For the text-containing cell, return its midpoint in [x, y] coordinate format. 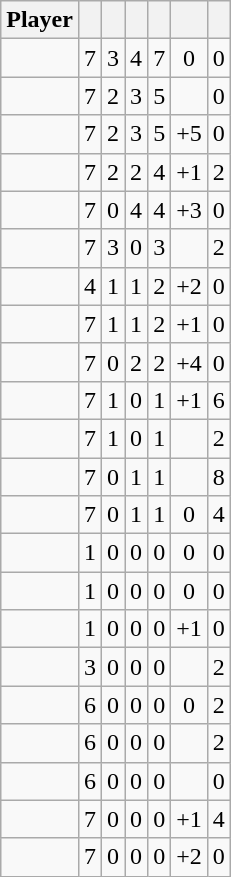
+4 [190, 362]
+3 [190, 210]
+5 [190, 134]
8 [218, 477]
Player [40, 20]
